Identify which cell holds the provided text, then report its (X, Y) central coordinate. 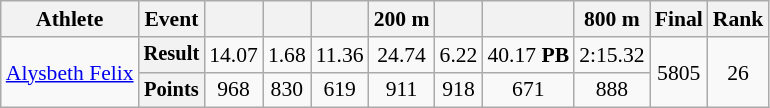
800 m (612, 19)
888 (612, 90)
Alysbeth Felix (70, 72)
1.68 (287, 55)
911 (402, 90)
671 (528, 90)
Final (679, 19)
830 (287, 90)
14.07 (234, 55)
968 (234, 90)
Result (172, 55)
619 (340, 90)
5805 (679, 72)
Athlete (70, 19)
40.17 PB (528, 55)
918 (459, 90)
Rank (738, 19)
200 m (402, 19)
Points (172, 90)
26 (738, 72)
Event (172, 19)
11.36 (340, 55)
24.74 (402, 55)
6.22 (459, 55)
2:15.32 (612, 55)
